From the cell containing the given text, extract its center point as [X, Y] coordinate. 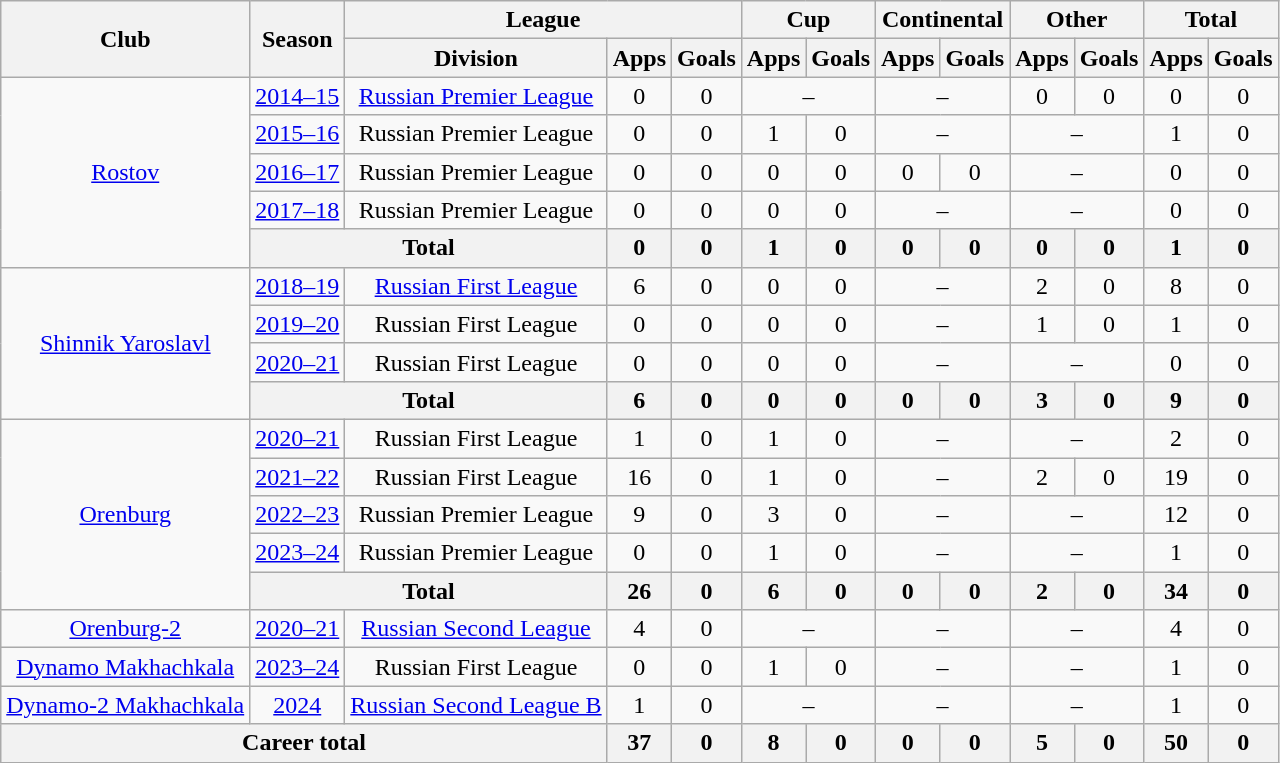
Continental [943, 20]
Season [298, 39]
2024 [298, 705]
2017–18 [298, 210]
2016–17 [298, 172]
Cup [808, 20]
Orenburg-2 [126, 629]
Russian Second League [476, 629]
50 [1176, 743]
Club [126, 39]
Career total [304, 743]
34 [1176, 591]
2014–15 [298, 96]
37 [639, 743]
26 [639, 591]
19 [1176, 477]
2022–23 [298, 515]
Other [1077, 20]
12 [1176, 515]
Rostov [126, 172]
Russian Second League B [476, 705]
Dynamo-2 Makhachkala [126, 705]
Shinnik Yaroslavl [126, 343]
5 [1042, 743]
Division [476, 58]
League [544, 20]
2019–20 [298, 324]
Dynamo Makhachkala [126, 667]
2018–19 [298, 286]
2015–16 [298, 134]
Orenburg [126, 514]
2021–22 [298, 477]
16 [639, 477]
